Identify which cell holds the provided text, then report its (X, Y) central coordinate. 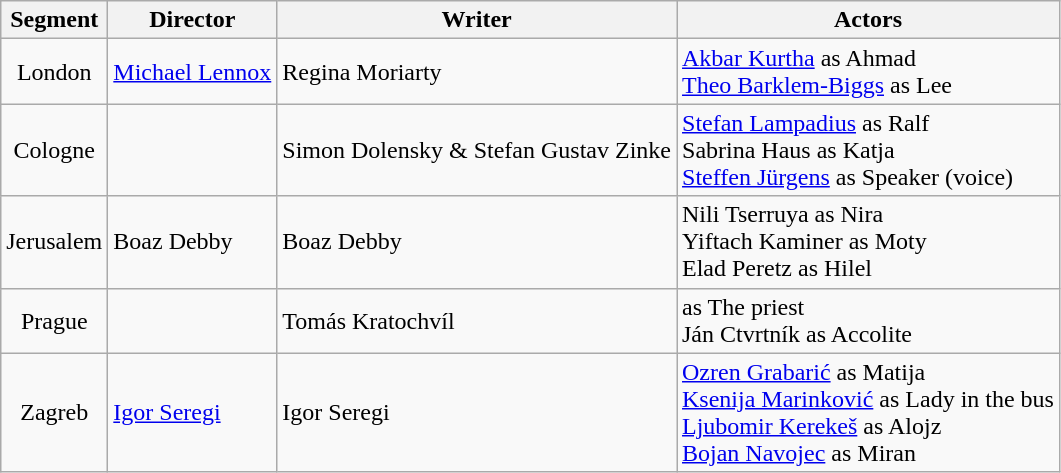
Tomás Kratochvíl (477, 320)
Cologne (54, 150)
as The priestJán Ctvrtník as Accolite (868, 320)
Nili Tserruya as NiraYiftach Kaminer as MotyElad Peretz as Hilel (868, 242)
Ozren Grabarić as MatijaKsenija Marinković as Lady in the busLjubomir Kerekeš as AlojzBojan Navojec as Miran (868, 412)
Simon Dolensky & Stefan Gustav Zinke (477, 150)
Akbar Kurtha as AhmadTheo Barklem-Biggs as Lee (868, 72)
Actors (868, 20)
Jerusalem (54, 242)
Director (192, 20)
Regina Moriarty (477, 72)
Writer (477, 20)
Segment (54, 20)
Zagreb (54, 412)
Prague (54, 320)
Michael Lennox (192, 72)
London (54, 72)
Stefan Lampadius as RalfSabrina Haus as KatjaSteffen Jürgens as Speaker (voice) (868, 150)
